Extract the [X, Y] coordinate from the center of the cell holding the provided text.  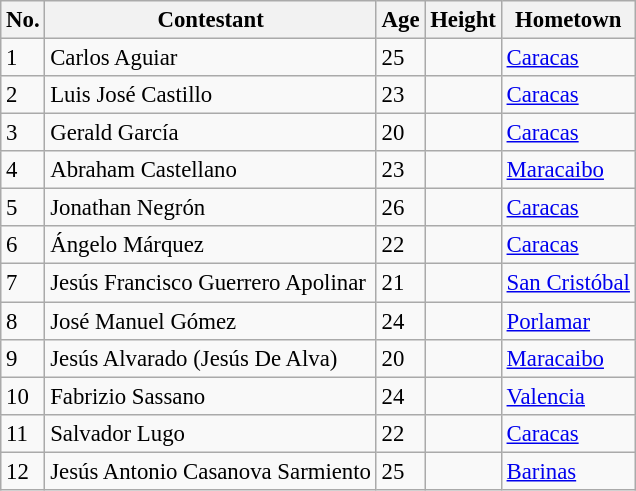
Barinas [568, 471]
Fabrizio Sassano [210, 396]
Valencia [568, 396]
Height [463, 20]
3 [23, 133]
4 [23, 170]
Gerald García [210, 133]
Ángelo Márquez [210, 245]
Abraham Castellano [210, 170]
26 [400, 208]
Jesús Antonio Casanova Sarmiento [210, 471]
2 [23, 95]
10 [23, 396]
Contestant [210, 20]
11 [23, 433]
San Cristóbal [568, 283]
9 [23, 358]
Jonathan Negrón [210, 208]
José Manuel Gómez [210, 321]
5 [23, 208]
Age [400, 20]
No. [23, 20]
Luis José Castillo [210, 95]
Salvador Lugo [210, 433]
Porlamar [568, 321]
1 [23, 58]
21 [400, 283]
6 [23, 245]
Jesús Francisco Guerrero Apolinar [210, 283]
Carlos Aguiar [210, 58]
7 [23, 283]
Jesús Alvarado (Jesús De Alva) [210, 358]
12 [23, 471]
Hometown [568, 20]
8 [23, 321]
